Search for the cell housing the specified text and yield its (x, y) center coordinate. 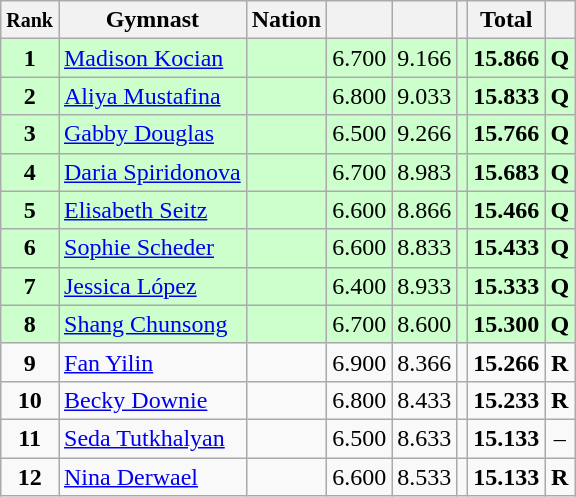
6 (30, 248)
8.533 (424, 477)
Aliya Mustafina (152, 96)
Gymnast (152, 20)
10 (30, 400)
Madison Kocian (152, 58)
15.766 (506, 134)
15.833 (506, 96)
– (560, 438)
Seda Tutkhalyan (152, 438)
Rank (30, 20)
3 (30, 134)
6.900 (360, 362)
15.300 (506, 324)
15.466 (506, 210)
Fan Yilin (152, 362)
9.266 (424, 134)
Nina Derwael (152, 477)
6.400 (360, 286)
9 (30, 362)
Nation (286, 20)
Sophie Scheder (152, 248)
8.933 (424, 286)
8.600 (424, 324)
4 (30, 172)
15.433 (506, 248)
1 (30, 58)
7 (30, 286)
Becky Downie (152, 400)
15.333 (506, 286)
8.433 (424, 400)
15.866 (506, 58)
8.833 (424, 248)
8.983 (424, 172)
8.633 (424, 438)
Total (506, 20)
Gabby Douglas (152, 134)
8.366 (424, 362)
2 (30, 96)
5 (30, 210)
15.266 (506, 362)
12 (30, 477)
8 (30, 324)
8.866 (424, 210)
Daria Spiridonova (152, 172)
Jessica López (152, 286)
15.233 (506, 400)
Elisabeth Seitz (152, 210)
11 (30, 438)
9.166 (424, 58)
9.033 (424, 96)
15.683 (506, 172)
Shang Chunsong (152, 324)
